Output the (x, y) coordinate of the center of the cell containing the given text.  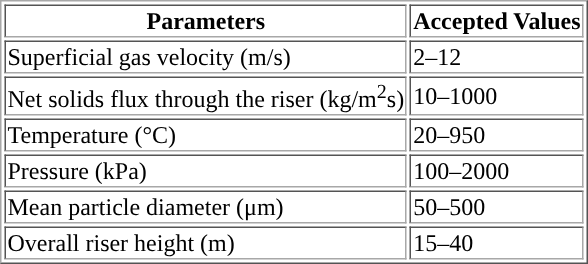
Superficial gas velocity (m/s) (206, 56)
50–500 (496, 208)
20–950 (496, 136)
Pressure (kPa) (206, 172)
Accepted Values (496, 20)
2–12 (496, 56)
Temperature (°C) (206, 136)
10–1000 (496, 96)
Overall riser height (m) (206, 244)
15–40 (496, 244)
Net solids flux through the riser (kg/m2s) (206, 96)
Mean particle diameter (μm) (206, 208)
100–2000 (496, 172)
Parameters (206, 20)
